From the cell containing the given text, extract its center point as [x, y] coordinate. 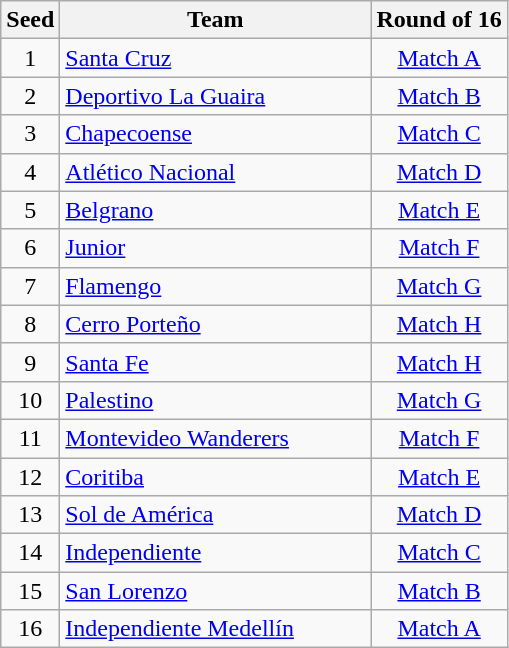
Chapecoense [216, 134]
Coritiba [216, 477]
Independiente [216, 553]
Belgrano [216, 210]
Montevideo Wanderers [216, 438]
San Lorenzo [216, 591]
1 [30, 58]
12 [30, 477]
Palestino [216, 400]
14 [30, 553]
Deportivo La Guaira [216, 96]
Flamengo [216, 286]
8 [30, 324]
7 [30, 286]
Round of 16 [439, 20]
Santa Fe [216, 362]
3 [30, 134]
Independiente Medellín [216, 629]
2 [30, 96]
5 [30, 210]
Junior [216, 248]
10 [30, 400]
Atlético Nacional [216, 172]
13 [30, 515]
Sol de América [216, 515]
9 [30, 362]
16 [30, 629]
11 [30, 438]
Santa Cruz [216, 58]
4 [30, 172]
6 [30, 248]
Team [216, 20]
15 [30, 591]
Seed [30, 20]
Cerro Porteño [216, 324]
